Search for the cell housing the specified text and yield its (x, y) center coordinate. 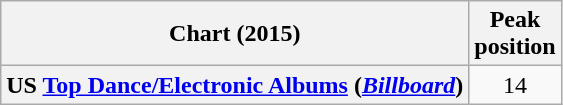
Peak position (515, 34)
US Top Dance/Electronic Albums (Billboard) (235, 85)
14 (515, 85)
Chart (2015) (235, 34)
